Output the (x, y) coordinate of the center of the cell containing the given text.  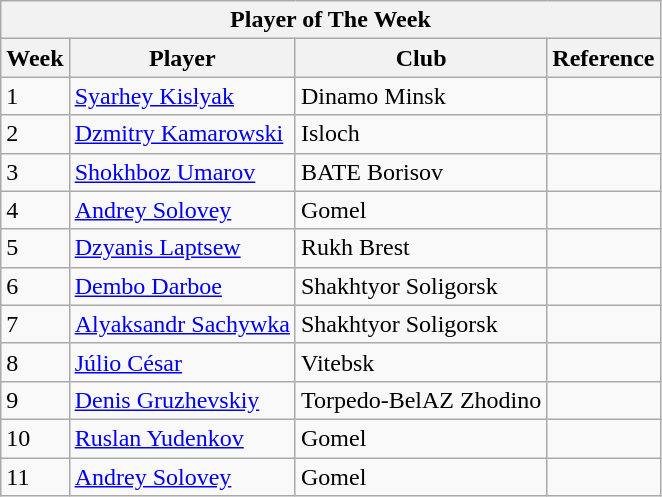
Week (35, 58)
Denis Gruzhevskiy (182, 400)
5 (35, 248)
Júlio César (182, 362)
Dzmitry Kamarowski (182, 134)
4 (35, 210)
1 (35, 96)
7 (35, 324)
BATE Borisov (420, 172)
Player (182, 58)
Alyaksandr Sachywka (182, 324)
Ruslan Yudenkov (182, 438)
Reference (604, 58)
Dinamo Minsk (420, 96)
8 (35, 362)
Dembo Darboe (182, 286)
Club (420, 58)
Shokhboz Umarov (182, 172)
3 (35, 172)
11 (35, 477)
Isloch (420, 134)
Vitebsk (420, 362)
Player of The Week (330, 20)
Torpedo-BelAZ Zhodino (420, 400)
Syarhey Kislyak (182, 96)
9 (35, 400)
Dzyanis Laptsew (182, 248)
10 (35, 438)
6 (35, 286)
2 (35, 134)
Rukh Brest (420, 248)
